Return the (X, Y) coordinate for the center point of the cell that contains the specified text.  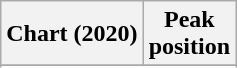
Chart (2020) (72, 34)
Peakposition (189, 34)
